Return the (x, y) coordinate for the center point of the cell that contains the specified text.  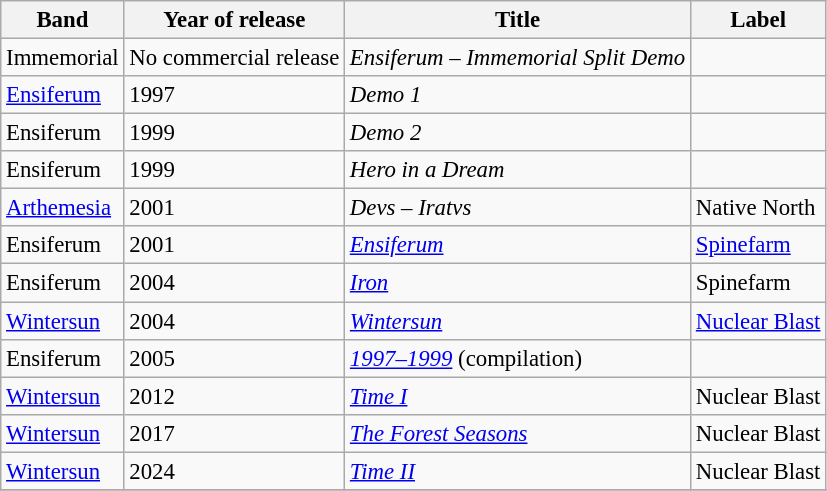
Demo 1 (518, 95)
Demo 2 (518, 133)
Year of release (234, 20)
Ensiferum – Immemorial Split Demo (518, 58)
Arthemesia (62, 208)
2017 (234, 433)
Time II (518, 471)
Native North (758, 208)
2024 (234, 471)
Band (62, 20)
1997–1999 (compilation) (518, 358)
1997 (234, 95)
The Forest Seasons (518, 433)
Hero in a Dream (518, 170)
Title (518, 20)
2012 (234, 396)
Label (758, 20)
Iron (518, 283)
No commercial release (234, 58)
2005 (234, 358)
Immemorial (62, 58)
Time I (518, 396)
Devs – Iratvs (518, 208)
